Determine the [x, y] coordinate at the center of the cell enclosing the given text.  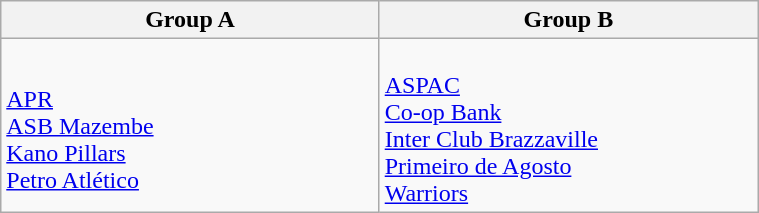
APR ASB Mazembe Kano Pillars Petro Atlético [190, 126]
ASPAC Co-op Bank Inter Club Brazzaville Primeiro de Agosto Warriors [568, 126]
Group B [568, 20]
Group A [190, 20]
